Provide the [X, Y] coordinate of the cell's center where the given text is located.  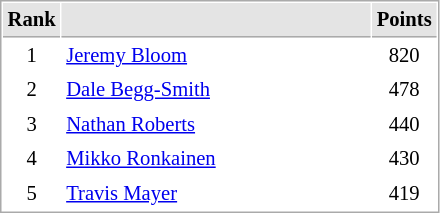
4 [32, 158]
Nathan Roberts [216, 124]
2 [32, 90]
Mikko Ronkainen [216, 158]
Dale Begg-Smith [216, 90]
478 [404, 90]
3 [32, 124]
Jeremy Bloom [216, 56]
440 [404, 124]
820 [404, 56]
Points [404, 20]
Travis Mayer [216, 194]
430 [404, 158]
419 [404, 194]
1 [32, 56]
Rank [32, 20]
5 [32, 194]
